Capture the cell that displays the provided text and extract its (X, Y) central coordinate. 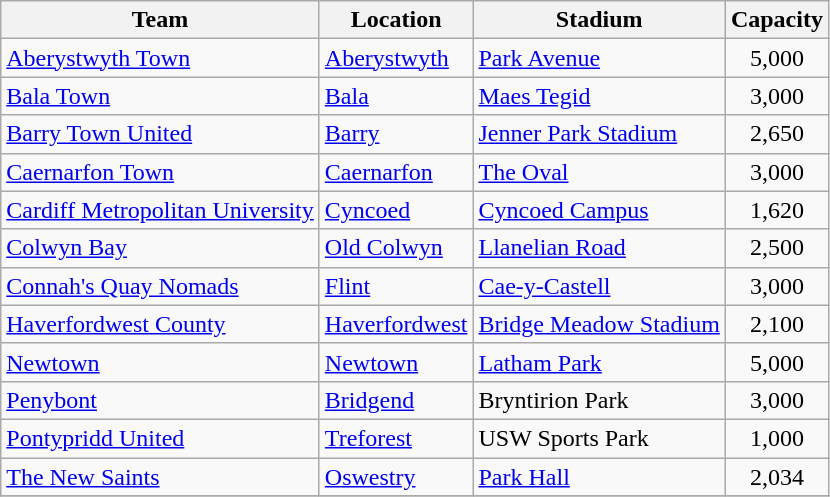
The New Saints (160, 477)
2,650 (776, 134)
Maes Tegid (599, 96)
The Oval (599, 172)
1,620 (776, 210)
Cae-y-Castell (599, 286)
Park Avenue (599, 58)
2,100 (776, 324)
Pontypridd United (160, 438)
Capacity (776, 20)
Location (396, 20)
Treforest (396, 438)
Connah's Quay Nomads (160, 286)
Flint (396, 286)
Bala Town (160, 96)
Latham Park (599, 362)
Team (160, 20)
Penybont (160, 400)
Oswestry (396, 477)
Caernarfon Town (160, 172)
Aberystwyth Town (160, 58)
Stadium (599, 20)
1,000 (776, 438)
2,034 (776, 477)
Cyncoed (396, 210)
Barry (396, 134)
Bridgend (396, 400)
Haverfordwest County (160, 324)
Cardiff Metropolitan University (160, 210)
Llanelian Road (599, 248)
Bridge Meadow Stadium (599, 324)
2,500 (776, 248)
Aberystwyth (396, 58)
Park Hall (599, 477)
Colwyn Bay (160, 248)
Cyncoed Campus (599, 210)
Jenner Park Stadium (599, 134)
USW Sports Park (599, 438)
Haverfordwest (396, 324)
Bryntirion Park (599, 400)
Caernarfon (396, 172)
Bala (396, 96)
Old Colwyn (396, 248)
Barry Town United (160, 134)
